Return [x, y] of the center of cell containing provided text 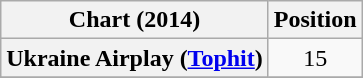
Position [315, 20]
Chart (2014) [135, 20]
Ukraine Airplay (Tophit) [135, 58]
15 [315, 58]
